Locate the cell with the specified text and output its (X, Y) center coordinate. 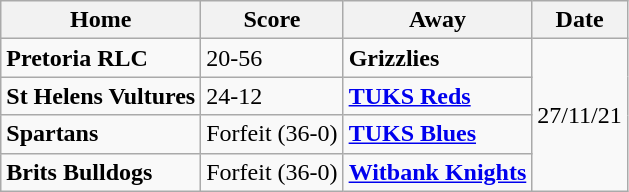
Witbank Knights (438, 172)
Date (580, 20)
Score (272, 20)
Grizzlies (438, 58)
TUKS Reds (438, 96)
St Helens Vultures (101, 96)
TUKS Blues (438, 134)
Away (438, 20)
Brits Bulldogs (101, 172)
27/11/21 (580, 115)
20-56 (272, 58)
Spartans (101, 134)
Home (101, 20)
Pretoria RLC (101, 58)
24-12 (272, 96)
